Determine the [X, Y] coordinate at the center of the cell enclosing the given text.  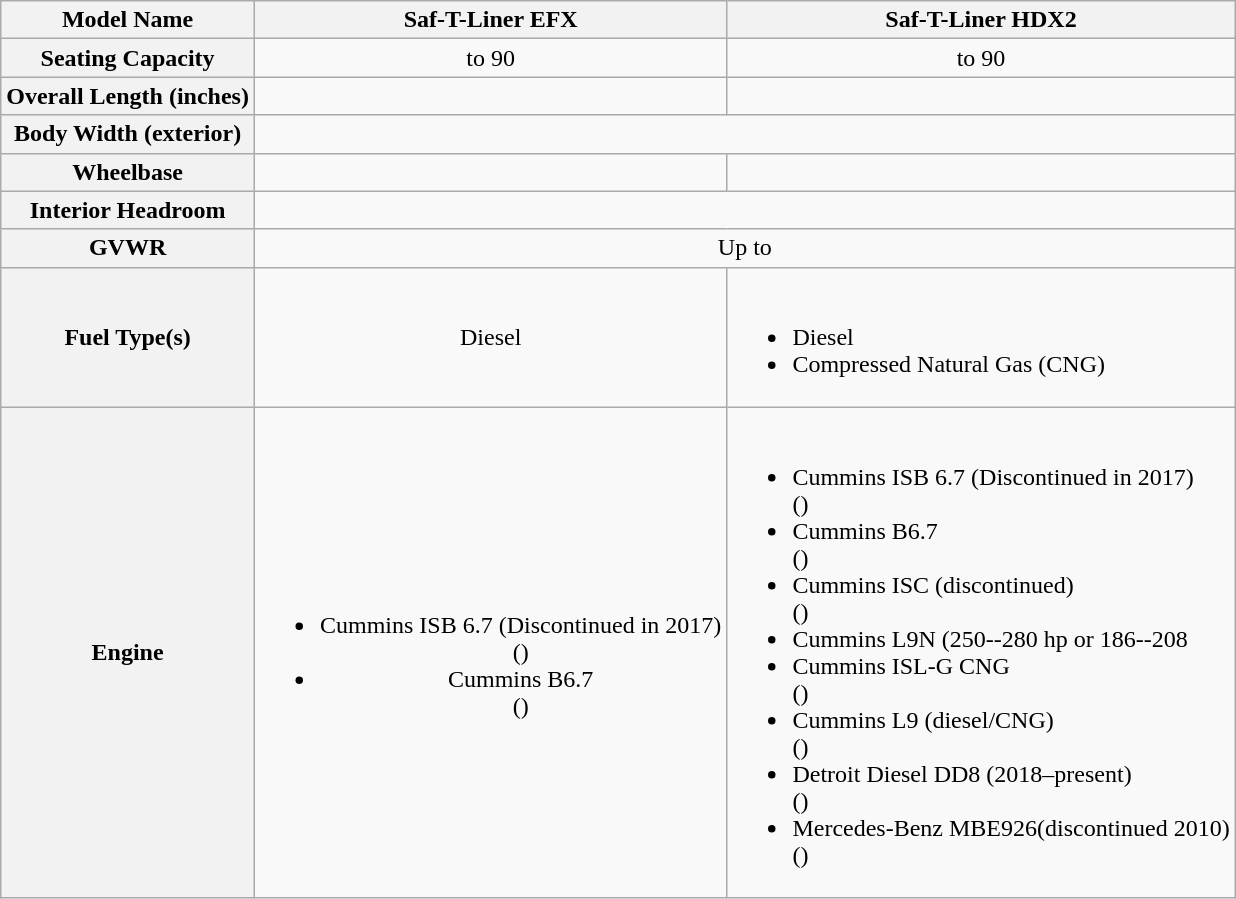
DieselCompressed Natural Gas (CNG) [981, 337]
Wheelbase [128, 172]
Fuel Type(s) [128, 337]
Interior Headroom [128, 210]
Cummins ISB 6.7 (Discontinued in 2017)()Cummins B6.7 () [490, 652]
Seating Capacity [128, 58]
Model Name [128, 20]
GVWR [128, 248]
Diesel [490, 337]
Overall Length (inches) [128, 96]
Saf-T-Liner EFX [490, 20]
Saf-T-Liner HDX2 [981, 20]
Up to [744, 248]
Engine [128, 652]
Body Width (exterior) [128, 134]
